Return the (X, Y) coordinate for the center point of the cell that contains the specified text.  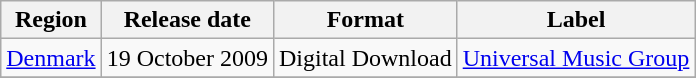
Release date (187, 20)
Denmark (51, 58)
Label (576, 20)
Region (51, 20)
Format (365, 20)
19 October 2009 (187, 58)
Universal Music Group (576, 58)
Digital Download (365, 58)
